Determine the (x, y) coordinate at the center of the cell enclosing the given text.  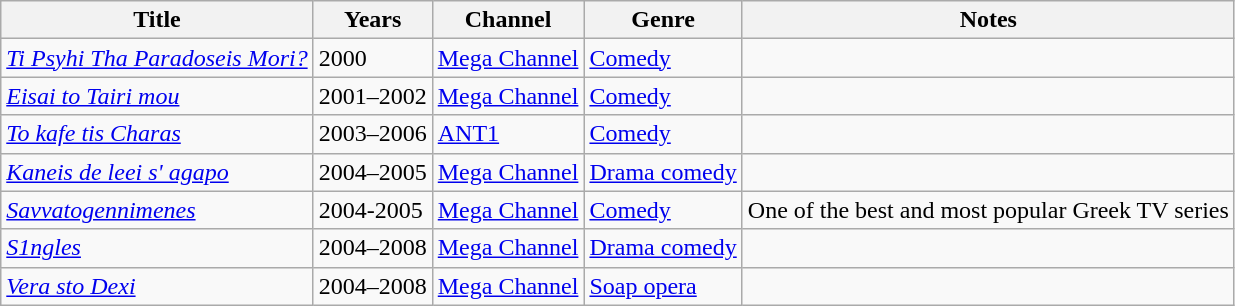
2003–2006 (372, 134)
Title (157, 20)
Savvatogennimenes (157, 210)
Vera sto Dexi (157, 286)
S1ngles (157, 248)
2004–2005 (372, 172)
Kaneis de leei s' agapo (157, 172)
One of the best and most popular Greek TV series (988, 210)
2001–2002 (372, 96)
Soap opera (663, 286)
2000 (372, 58)
Notes (988, 20)
ANT1 (508, 134)
To kafe tis Charas (157, 134)
Years (372, 20)
Ti Psyhi Tha Paradoseis Mori? (157, 58)
2004-2005 (372, 210)
Eisai to Tairi mou (157, 96)
Genre (663, 20)
Channel (508, 20)
